Detect which cell encompasses the target text, then output its (x, y) center coordinate. 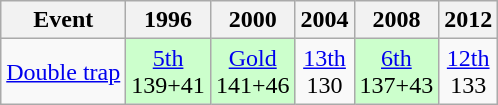
13th130 (324, 72)
Double trap (64, 72)
2008 (396, 20)
2000 (252, 20)
Gold141+46 (252, 72)
12th133 (468, 72)
1996 (168, 20)
2012 (468, 20)
6th137+43 (396, 72)
5th139+41 (168, 72)
2004 (324, 20)
Event (64, 20)
